Capture the cell that displays the provided text and extract its [X, Y] central coordinate. 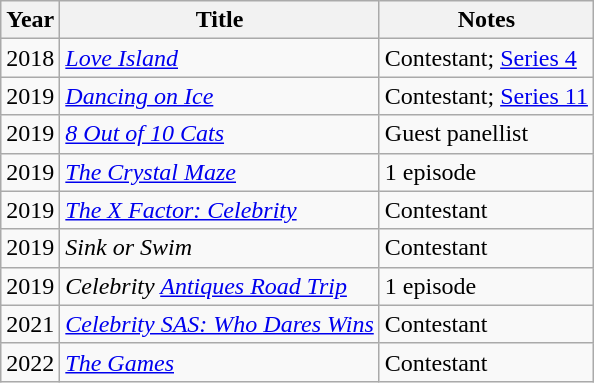
The Games [220, 362]
2021 [30, 324]
Year [30, 20]
Dancing on Ice [220, 96]
Notes [486, 20]
Title [220, 20]
Contestant; Series 11 [486, 96]
8 Out of 10 Cats [220, 134]
Contestant; Series 4 [486, 58]
2018 [30, 58]
2022 [30, 362]
Guest panellist [486, 134]
The X Factor: Celebrity [220, 210]
Sink or Swim [220, 248]
Celebrity Antiques Road Trip [220, 286]
Celebrity SAS: Who Dares Wins [220, 324]
The Crystal Maze [220, 172]
Love Island [220, 58]
